Detect which cell encompasses the target text, then output its [X, Y] center coordinate. 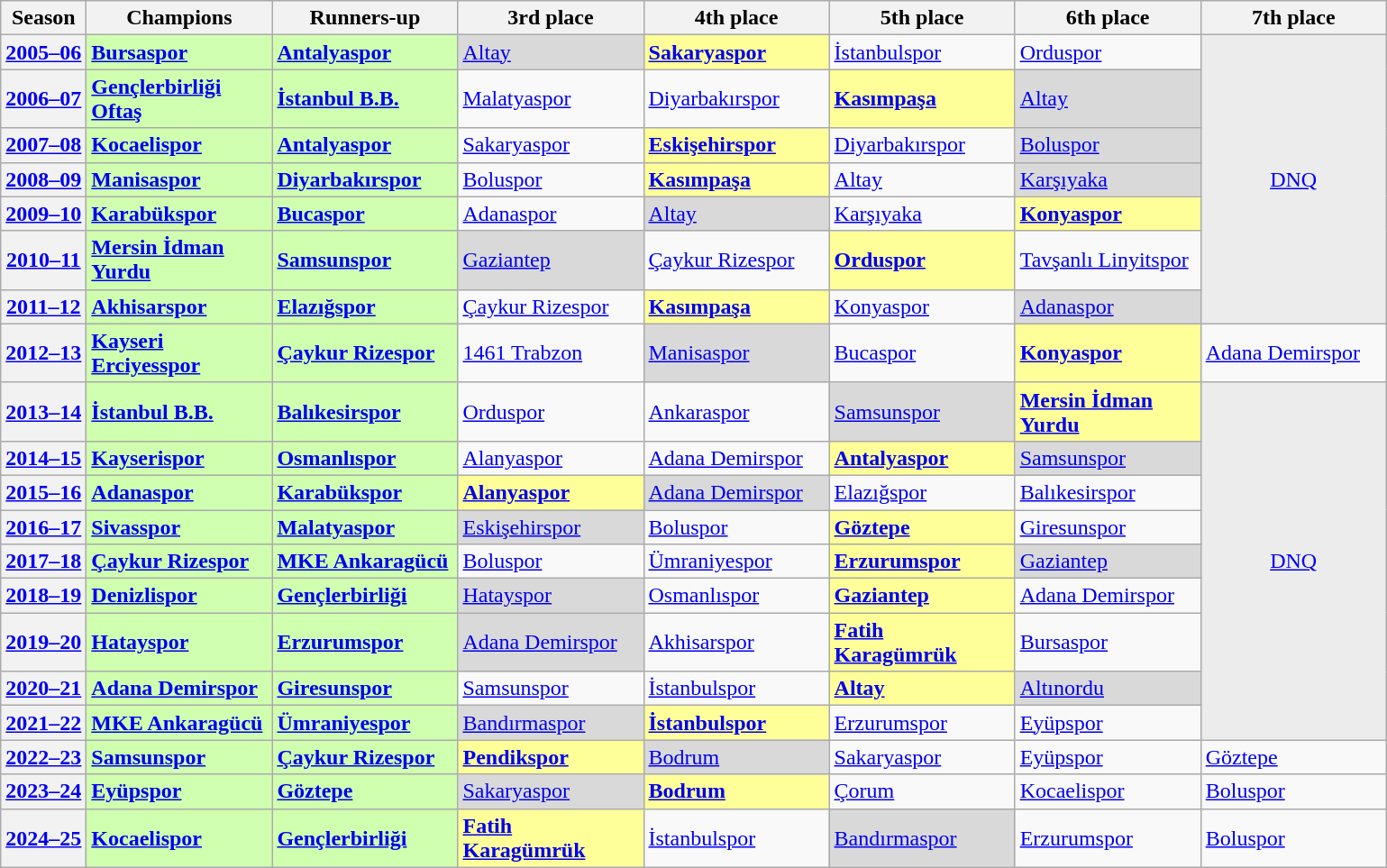
2005–06 [43, 52]
2020–21 [43, 689]
Sivasspor [179, 527]
Ankaraspor [736, 411]
2023–24 [43, 791]
2015–16 [43, 492]
2024–25 [43, 838]
2007–08 [43, 145]
4th place [736, 18]
2016–17 [43, 527]
Pendikspor [551, 757]
1461 Trabzon [551, 353]
2021–22 [43, 723]
Kayseri Erciyesspor [179, 353]
2011–12 [43, 306]
2009–10 [43, 214]
2017–18 [43, 562]
Çorum [922, 791]
2022–23 [43, 757]
2008–09 [43, 179]
Denizlispor [179, 596]
Champions [179, 18]
3rd place [551, 18]
2019–20 [43, 642]
6th place [1108, 18]
2014–15 [43, 458]
2012–13 [43, 353]
2010–11 [43, 260]
2018–19 [43, 596]
Kayserispor [179, 458]
5th place [922, 18]
Altınordu [1108, 689]
Gençlerbirliği Oftaş [179, 99]
2006–07 [43, 99]
Runners-up [365, 18]
Tavşanlı Linyitspor [1108, 260]
2013–14 [43, 411]
Season [43, 18]
7th place [1293, 18]
